Return [X, Y] of the center of cell containing provided text 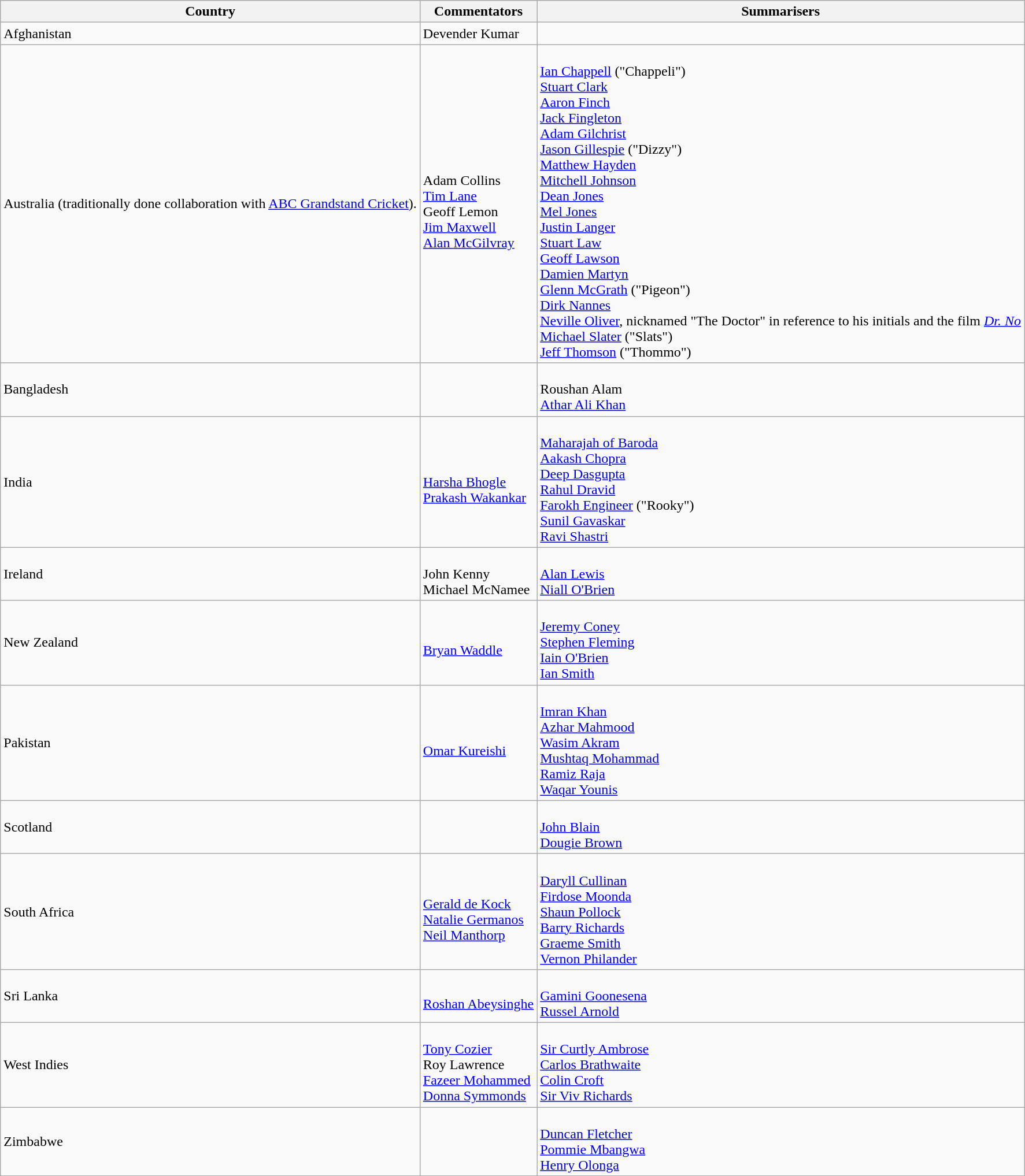
Adam Collins Tim Lane Geoff Lemon Jim Maxwell Alan McGilvray [478, 203]
India [210, 482]
Alan Lewis Niall O'Brien [780, 574]
Zimbabwe [210, 1142]
South Africa [210, 911]
Scotland [210, 827]
Gamini Goonesena Russel Arnold [780, 996]
Maharajah of Baroda Aakash Chopra Deep Dasgupta Rahul Dravid Farokh Engineer ("Rooky") Sunil Gavaskar Ravi Shastri [780, 482]
Harsha Bhogle Prakash Wakankar [478, 482]
Pakistan [210, 743]
John Blain Dougie Brown [780, 827]
New Zealand [210, 643]
Commentators [478, 12]
Imran Khan Azhar Mahmood Wasim Akram Mushtaq Mohammad Ramiz Raja Waqar Younis [780, 743]
Devender Kumar [478, 34]
Gerald de Kock Natalie Germanos Neil Manthorp [478, 911]
Ireland [210, 574]
Daryll Cullinan Firdose Moonda Shaun Pollock Barry Richards Graeme Smith Vernon Philander [780, 911]
West Indies [210, 1064]
Roshan Abeysinghe [478, 996]
Duncan Fletcher Pommie Mbangwa Henry Olonga [780, 1142]
Omar Kureishi [478, 743]
Summarisers [780, 12]
Bangladesh [210, 389]
Sir Curtly Ambrose Carlos Brathwaite Colin Croft Sir Viv Richards [780, 1064]
Bryan Waddle [478, 643]
Sri Lanka [210, 996]
John Kenny Michael McNamee [478, 574]
Afghanistan [210, 34]
Australia (traditionally done collaboration with ABC Grandstand Cricket). [210, 203]
Jeremy Coney Stephen Fleming Iain O'Brien Ian Smith [780, 643]
Country [210, 12]
Roushan Alam Athar Ali Khan [780, 389]
Tony Cozier Roy Lawrence Fazeer Mohammed Donna Symmonds [478, 1064]
